Scan for the cell matching the given text and deliver its [X, Y] coordinate at center. 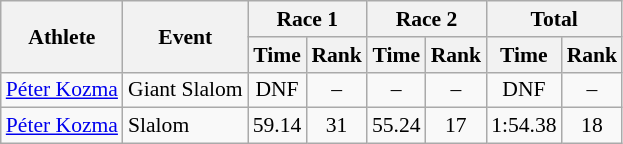
Race 2 [426, 19]
1:54.38 [524, 126]
Total [554, 19]
Giant Slalom [186, 90]
Race 1 [308, 19]
18 [592, 126]
Athlete [62, 36]
31 [336, 126]
55.24 [396, 126]
Event [186, 36]
17 [456, 126]
59.14 [278, 126]
Slalom [186, 126]
